From the cell containing the given text, extract its center point as (x, y) coordinate. 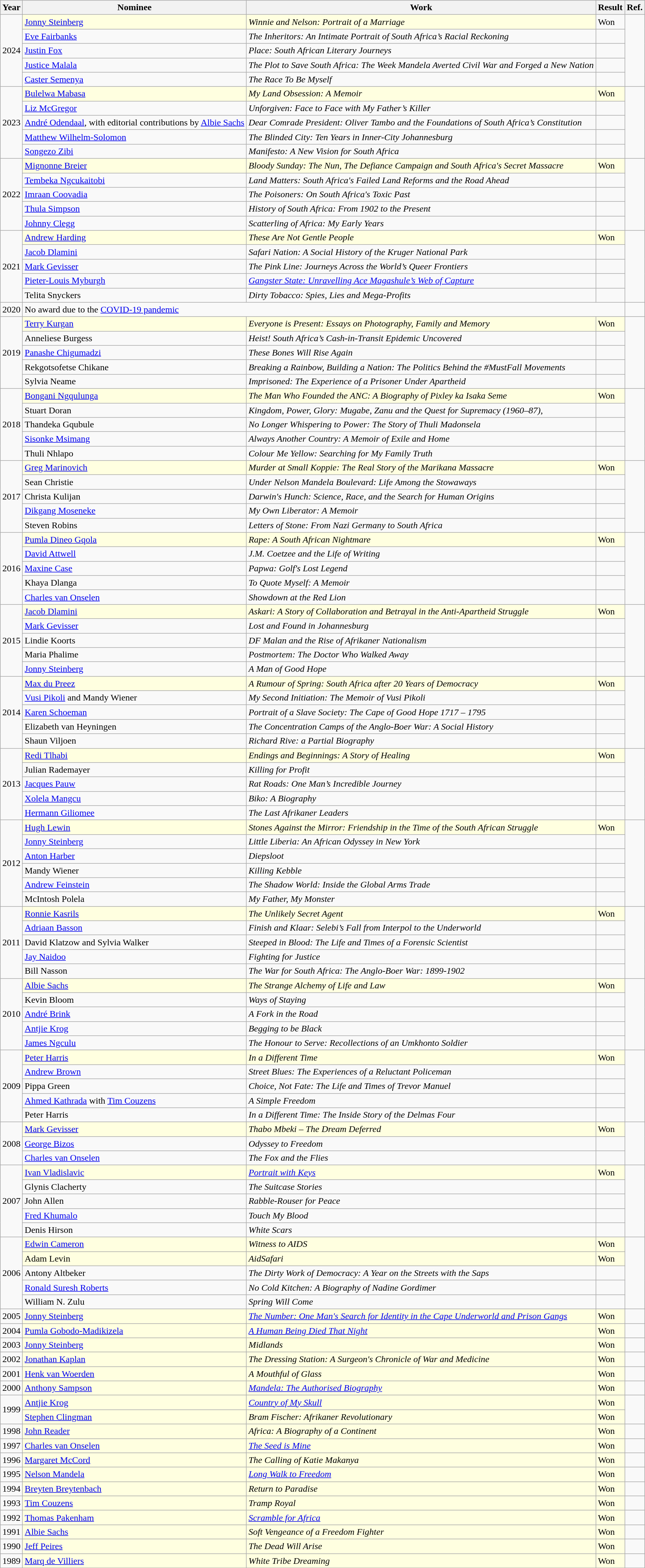
The Suitcase Stories (421, 1187)
Dikgang Moseneke (135, 511)
Midlands (421, 1345)
1989 (11, 1561)
The Seed is Mine (421, 1446)
1999 (11, 1410)
2016 (11, 568)
Street Blues: The Experiences of a Reluctant Policeman (421, 1072)
Diepsloot (421, 856)
Nominee (135, 8)
Justice Malala (135, 65)
Thomas Pakenham (135, 1517)
Place: South African Literary Journeys (421, 51)
Bongani Ngqulunga (135, 396)
Soft Vengeance of a Freedom Fighter (421, 1532)
Christa Kulijan (135, 496)
The Number: One Man's Search for Identity in the Cape Underworld and Prison Gangs (421, 1316)
The Last Afrikaner Leaders (421, 813)
The Concentration Camps of the Anglo-Boer War: A Social History (421, 727)
Anthony Sampson (135, 1388)
Stephen Clingman (135, 1417)
No award due to the COVID-19 pandemic (323, 309)
1990 (11, 1546)
2020 (11, 309)
Mandy Wiener (135, 870)
Andrew Feinstein (135, 885)
Stones Against the Mirror: Friendship in the Time of the South African Struggle (421, 827)
Unforgiven: Face to Face with My Father’s Killer (421, 108)
Showdown at the Red Lion (421, 597)
Maria Phalime (135, 655)
Hermann Giliomee (135, 813)
The Man Who Founded the ANC: A Biography of Pixley ka Isaka Seme (421, 396)
The Dead Will Arise (421, 1546)
In a Different Time (421, 1057)
Tim Couzens (135, 1503)
AidSafari (421, 1259)
Hugh Lewin (135, 827)
Rat Roads: One Man’s Incredible Journey (421, 784)
Edwin Cameron (135, 1244)
Manifesto: A New Vision for South Africa (421, 151)
Bill Nasson (135, 971)
The Dirty Work of Democracy: A Year on the Streets with the Saps (421, 1273)
1994 (11, 1489)
Ways of Staying (421, 1000)
Sylvia Neame (135, 381)
George Bizos (135, 1144)
Portrait of a Slave Society: The Cape of Good Hope 1717 – 1795 (421, 712)
Jeff Peires (135, 1546)
Killing for Profit (421, 770)
Elizabeth van Heyningen (135, 727)
Endings and Beginnings: A Story of Healing (421, 755)
Winnie and Nelson: Portrait of a Marriage (421, 22)
2021 (11, 266)
Lindie Koorts (135, 640)
Darwin's Hunch: Science, Race, and the Search for Human Origins (421, 496)
The Unlikely Secret Agent (421, 914)
2022 (11, 194)
Adriaan Basson (135, 928)
Mignonne Breier (135, 165)
2024 (11, 51)
Thula Simpson (135, 209)
Andrew Harding (135, 238)
Postmortem: The Doctor Who Walked Away (421, 655)
Tembeka Ngcukaitobi (135, 180)
Dear Comrade President: Oliver Tambo and the Foundations of South Africa’s Constitution (421, 122)
Ronald Suresh Roberts (135, 1287)
No Cold Kitchen: A Biography of Nadine Gordimer (421, 1287)
The Dressing Station: A Surgeon's Chronicle of War and Medicine (421, 1359)
My Father, My Monster (421, 899)
Touch My Blood (421, 1215)
Biko: A Biography (421, 798)
Country of My Skull (421, 1403)
Always Another Country: A Memoir of Exile and Home (421, 439)
Antony Altbeker (135, 1273)
Heist! South Africa’s Cash-in-Transit Epidemic Uncovered (421, 338)
These Are Not Gentle People (421, 238)
Ivan Vladislavic (135, 1172)
Johnny Clegg (135, 223)
1991 (11, 1532)
Begging to be Black (421, 1028)
John Allen (135, 1201)
The Calling of Katie Makanya (421, 1460)
Safari Nation: A Social History of the Kruger National Park (421, 252)
Letters of Stone: From Nazi Germany to South Africa (421, 525)
A Rumour of Spring: South Africa after 20 Years of Democracy (421, 683)
Steeped in Blood: The Life and Times of a Forensic Scientist (421, 942)
Sean Christie (135, 482)
Greg Marinovich (135, 468)
2007 (11, 1201)
1995 (11, 1474)
My Own Liberator: A Memoir (421, 511)
The Plot to Save South Africa: The Week Mandela Averted Civil War and Forged a New Nation (421, 65)
André Brink (135, 1014)
2009 (11, 1086)
Henk van Woerden (135, 1374)
These Bones Will Rise Again (421, 353)
Jay Naidoo (135, 957)
The Race To Be Myself (421, 79)
Result (610, 8)
Steven Robins (135, 525)
Redi Tlhabi (135, 755)
Pippa Green (135, 1086)
Jacques Pauw (135, 784)
The Inheritors: An Intimate Portrait of South Africa’s Racial Reckoning (421, 36)
Askari: A Story of Collaboration and Betrayal in the Anti-Apartheid Struggle (421, 611)
The Honour to Serve: Recollections of an Umkhonto Soldier (421, 1043)
Xolela Mangcu (135, 798)
James Ngculu (135, 1043)
2002 (11, 1359)
Richard Rive: a Partial Biography (421, 741)
Marq de Villiers (135, 1561)
Denis Hirson (135, 1230)
Scramble for Africa (421, 1517)
Thabo Mbeki – The Dream Deferred (421, 1129)
2012 (11, 863)
2019 (11, 353)
Odyssey to Freedom (421, 1144)
Caster Semenya (135, 79)
Work (421, 8)
2001 (11, 1374)
Lost and Found in Johannesburg (421, 626)
Imprisoned: The Experience of a Prisoner Under Apartheid (421, 381)
Terry Kurgan (135, 324)
Murder at Small Koppie: The Real Story of the Marikana Massacre (421, 468)
Justin Fox (135, 51)
Spring Will Come (421, 1302)
Pumla Gobodo-Madikizela (135, 1330)
2010 (11, 1014)
Kevin Bloom (135, 1000)
Songezo Zibi (135, 151)
2006 (11, 1273)
My Land Obsession: A Memoir (421, 94)
Dirty Tobacco: Spies, Lies and Mega-Profits (421, 295)
Witness to AIDS (421, 1244)
Pieter-Louis Myburgh (135, 281)
Margaret McCord (135, 1460)
Return to Paradise (421, 1489)
A Human Being Died That Night (421, 1330)
Karen Schoeman (135, 712)
Shaun Viljoen (135, 741)
André Odendaal, with editorial contributions by Albie Sachs (135, 122)
Telita Snyckers (135, 295)
Kingdom, Power, Glory: Mugabe, Zanu and the Quest for Supremacy (1960–87), (421, 410)
Ronnie Kasrils (135, 914)
2008 (11, 1144)
The War for South Africa: The Anglo-Boer War: 1899-1902 (421, 971)
McIntosh Polela (135, 899)
2004 (11, 1330)
A Simple Freedom (421, 1101)
1992 (11, 1517)
Adam Levin (135, 1259)
Bulelwa Mabasa (135, 94)
White Scars (421, 1230)
Vusi Pikoli and Mandy Wiener (135, 698)
Choice, Not Fate: The Life and Times of Trevor Manuel (421, 1086)
William N. Zulu (135, 1302)
Scatterling of Africa: My Early Years (421, 223)
To Quote Myself: A Memoir (421, 583)
White Tribe Dreaming (421, 1561)
Glynis Clacherty (135, 1187)
2005 (11, 1316)
1996 (11, 1460)
Rape: A South African Nightmare (421, 540)
Jonathan Kaplan (135, 1359)
Long Walk to Freedom (421, 1474)
Imraan Coovadia (135, 195)
John Reader (135, 1431)
In a Different Time: The Inside Story of the Delmas Four (421, 1115)
Andrew Brown (135, 1072)
2018 (11, 424)
1998 (11, 1431)
Papwa: Golf's Lost Legend (421, 568)
No Longer Whispering to Power: The Story of Thuli Madonsela (421, 425)
Eve Fairbanks (135, 36)
Portrait with Keys (421, 1172)
2003 (11, 1345)
The Pink Line: Journeys Across the World’s Queer Frontiers (421, 266)
Mandela: The Authorised Biography (421, 1388)
Maxine Case (135, 568)
Liz McGregor (135, 108)
David Klatzow and Sylvia Walker (135, 942)
2015 (11, 640)
A Mouthful of Glass (421, 1374)
2014 (11, 712)
Africa: A Biography of a Continent (421, 1431)
A Man of Good Hope (421, 669)
Fred Khumalo (135, 1215)
J.M. Coetzee and the Life of Writing (421, 554)
Tramp Royal (421, 1503)
2000 (11, 1388)
Thandeka Gqubule (135, 425)
2023 (11, 122)
Rabble-Rouser for Peace (421, 1201)
2013 (11, 784)
The Poisoners: On South Africa's Toxic Past (421, 195)
Matthew Wilhelm-Solomon (135, 137)
Land Matters: South Africa's Failed Land Reforms and the Road Ahead (421, 180)
Under Nelson Mandela Boulevard: Life Among the Stowaways (421, 482)
Rekgotsofetse Chikane (135, 367)
Breaking a Rainbow, Building a Nation: The Politics Behind the #MustFall Movements (421, 367)
2011 (11, 942)
1997 (11, 1446)
Panashe Chigumadzi (135, 353)
Bloody Sunday: The Nun, The Defiance Campaign and South Africa's Secret Massacre (421, 165)
Anton Harber (135, 856)
Pumla Dineo Gqola (135, 540)
Breyten Breytenbach (135, 1489)
Killing Kebble (421, 870)
Max du Preez (135, 683)
Khaya Dlanga (135, 583)
Bram Fischer: Afrikaner Revolutionary (421, 1417)
Everyone is Present: Essays on Photography, Family and Memory (421, 324)
Anneliese Burgess (135, 338)
1993 (11, 1503)
Stuart Doran (135, 410)
David Attwell (135, 554)
Julian Rademayer (135, 770)
Finish and Klaar: Selebi’s Fall from Interpol to the Underworld (421, 928)
Thuli Nhlapo (135, 453)
My Second Initiation: The Memoir of Vusi Pikoli (421, 698)
Gangster State: Unravelling Ace Magashule’s Web of Capture (421, 281)
DF Malan and the Rise of Afrikaner Nationalism (421, 640)
Fighting for Justice (421, 957)
Colour Me Yellow: Searching for My Family Truth (421, 453)
Little Liberia: An African Odyssey in New York (421, 841)
The Shadow World: Inside the Global Arms Trade (421, 885)
Nelson Mandela (135, 1474)
History of South Africa: From 1902 to the Present (421, 209)
Sisonke Msimang (135, 439)
The Strange Alchemy of Life and Law (421, 985)
Ref. (635, 8)
The Blinded City: Ten Years in Inner-City Johannesburg (421, 137)
Year (11, 8)
Ahmed Kathrada with Tim Couzens (135, 1101)
The Fox and the Flies (421, 1158)
2017 (11, 496)
A Fork in the Road (421, 1014)
